Provide the [x, y] coordinate of the cell's center where the given text is located.  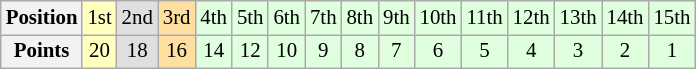
20 [99, 51]
4 [532, 51]
13th [578, 18]
8 [360, 51]
15th [672, 18]
10th [438, 18]
2 [626, 51]
12th [532, 18]
6th [286, 18]
12 [250, 51]
6 [438, 51]
18 [138, 51]
9 [324, 51]
16 [177, 51]
3rd [177, 18]
Points [42, 51]
14 [214, 51]
5th [250, 18]
5 [484, 51]
10 [286, 51]
11th [484, 18]
4th [214, 18]
3 [578, 51]
1 [672, 51]
Position [42, 18]
1st [99, 18]
14th [626, 18]
9th [396, 18]
7th [324, 18]
8th [360, 18]
7 [396, 51]
2nd [138, 18]
